Identify which cell holds the provided text, then report its (x, y) central coordinate. 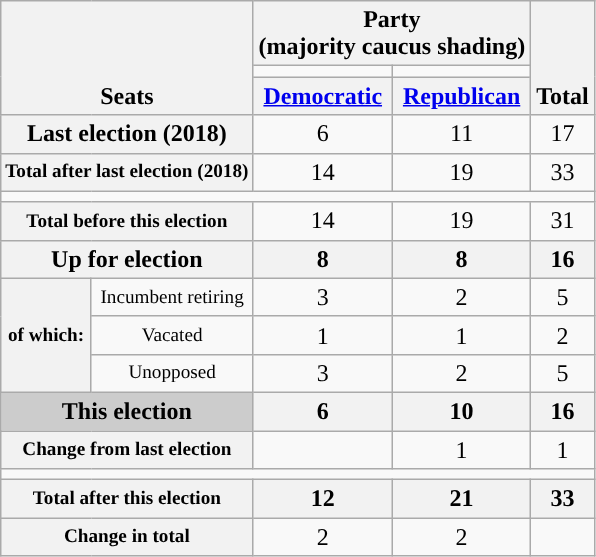
Unopposed (172, 373)
11 (461, 134)
Democratic (323, 96)
of which: (46, 335)
Total before this election (127, 221)
10 (461, 411)
21 (461, 499)
Total (563, 58)
Total after this election (127, 499)
Total after last election (2018) (127, 172)
12 (323, 499)
Seats (127, 58)
Incumbent retiring (172, 297)
Republican (461, 96)
Party (majority caucus shading) (392, 34)
Vacated (172, 335)
17 (563, 134)
Change in total (127, 537)
Up for election (127, 259)
This election (127, 411)
31 (563, 221)
Last election (2018) (127, 134)
Change from last election (127, 449)
